Return the (X, Y) coordinate for the center point of the cell that contains the specified text.  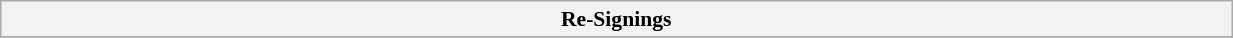
Re-Signings (616, 19)
